From the cell containing the given text, extract its center point as [X, Y] coordinate. 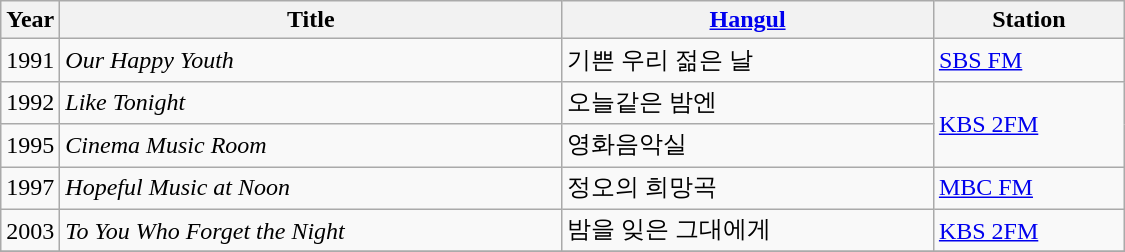
1992 [30, 102]
Like Tonight [311, 102]
Station [1028, 20]
MBC FM [1028, 188]
Title [311, 20]
기쁜 우리 젊은 날 [748, 60]
오늘같은 밤엔 [748, 102]
Our Happy Youth [311, 60]
Cinema Music Room [311, 146]
Hopeful Music at Noon [311, 188]
Hangul [748, 20]
Year [30, 20]
1995 [30, 146]
영화음악실 [748, 146]
SBS FM [1028, 60]
2003 [30, 230]
밤을 잊은 그대에게 [748, 230]
정오의 희망곡 [748, 188]
1991 [30, 60]
To You Who Forget the Night [311, 230]
1997 [30, 188]
